Return the (X, Y) coordinate for the center point of the cell that contains the specified text.  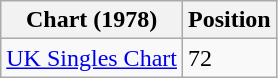
Position (229, 20)
72 (229, 58)
Chart (1978) (92, 20)
UK Singles Chart (92, 58)
